Determine the [X, Y] coordinate at the center of the cell enclosing the given text.  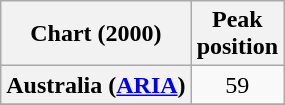
59 [237, 85]
Chart (2000) [96, 34]
Australia (ARIA) [96, 85]
Peakposition [237, 34]
